Output the [X, Y] coordinate of the center of the cell containing the given text.  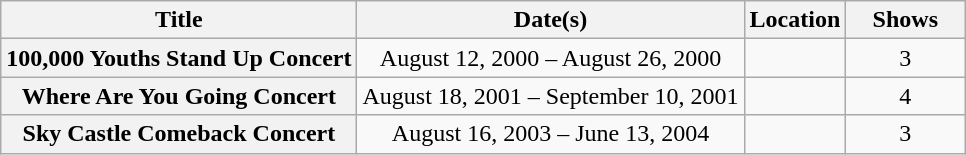
Title [179, 20]
August 12, 2000 – August 26, 2000 [550, 58]
100,000 Youths Stand Up Concert [179, 58]
4 [906, 96]
Where Are You Going Concert [179, 96]
August 18, 2001 – September 10, 2001 [550, 96]
August 16, 2003 – June 13, 2004 [550, 134]
Date(s) [550, 20]
Location [795, 20]
Sky Castle Comeback Concert [179, 134]
Shows [906, 20]
